Capture the cell that displays the provided text and extract its (X, Y) central coordinate. 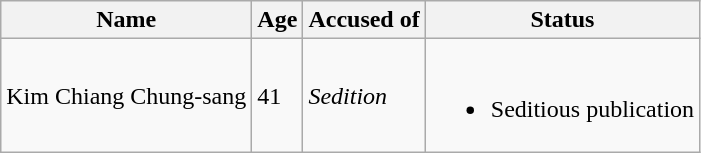
Status (562, 20)
Age (278, 20)
41 (278, 96)
Seditious publication (562, 96)
Name (126, 20)
Sedition (364, 96)
Accused of (364, 20)
Kim Chiang Chung-sang (126, 96)
